Locate the cell with the specified text and output its [x, y] center coordinate. 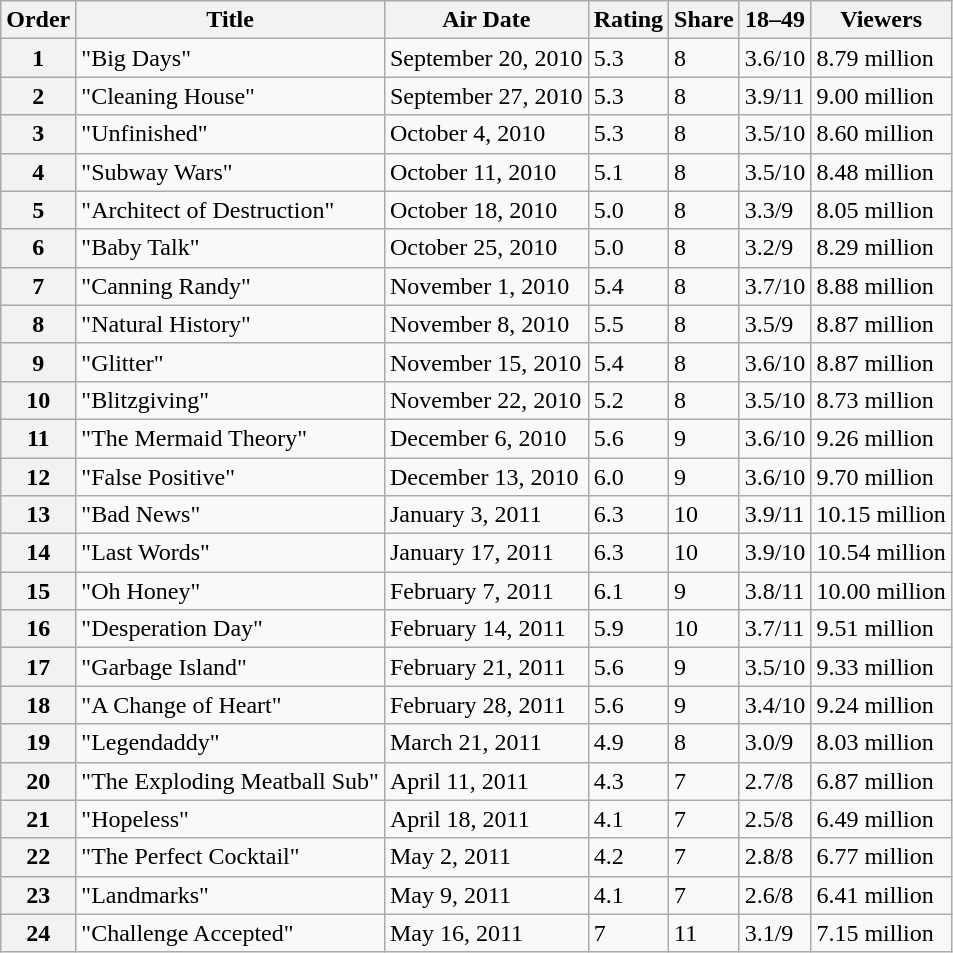
2.8/8 [775, 857]
"Garbage Island" [230, 667]
17 [38, 667]
18 [38, 705]
"Bad News" [230, 515]
5.1 [628, 172]
"The Exploding Meatball Sub" [230, 781]
"Last Words" [230, 553]
3.9/10 [775, 553]
March 21, 2011 [486, 743]
1 [38, 58]
Rating [628, 20]
16 [38, 629]
5.9 [628, 629]
January 17, 2011 [486, 553]
10.15 million [881, 515]
January 3, 2011 [486, 515]
9.26 million [881, 438]
November 22, 2010 [486, 400]
October 11, 2010 [486, 172]
"Cleaning House" [230, 96]
6.41 million [881, 895]
3.0/9 [775, 743]
February 14, 2011 [486, 629]
20 [38, 781]
6 [38, 248]
"Natural History" [230, 324]
9.51 million [881, 629]
September 27, 2010 [486, 96]
November 8, 2010 [486, 324]
Title [230, 20]
December 6, 2010 [486, 438]
15 [38, 591]
April 11, 2011 [486, 781]
13 [38, 515]
"Oh Honey" [230, 591]
"Big Days" [230, 58]
May 16, 2011 [486, 933]
3.5/9 [775, 324]
8.60 million [881, 134]
6.0 [628, 477]
4.2 [628, 857]
"Legendaddy" [230, 743]
8.05 million [881, 210]
"False Positive" [230, 477]
2.6/8 [775, 895]
5.2 [628, 400]
"Glitter" [230, 362]
February 21, 2011 [486, 667]
10.00 million [881, 591]
"Architect of Destruction" [230, 210]
February 7, 2011 [486, 591]
May 9, 2011 [486, 895]
December 13, 2010 [486, 477]
14 [38, 553]
8.29 million [881, 248]
February 28, 2011 [486, 705]
3.2/9 [775, 248]
2.7/8 [775, 781]
6.49 million [881, 819]
2.5/8 [775, 819]
Share [704, 20]
"Hopeless" [230, 819]
8.79 million [881, 58]
September 20, 2010 [486, 58]
9.24 million [881, 705]
6.87 million [881, 781]
"Baby Talk" [230, 248]
3.1/9 [775, 933]
21 [38, 819]
November 1, 2010 [486, 286]
4.3 [628, 781]
3.4/10 [775, 705]
November 15, 2010 [486, 362]
5 [38, 210]
"Blitzgiving" [230, 400]
April 18, 2011 [486, 819]
"Challenge Accepted" [230, 933]
3.8/11 [775, 591]
"Desperation Day" [230, 629]
"The Perfect Cocktail" [230, 857]
9.33 million [881, 667]
19 [38, 743]
3 [38, 134]
8.03 million [881, 743]
2 [38, 96]
9.00 million [881, 96]
"The Mermaid Theory" [230, 438]
8.48 million [881, 172]
8.88 million [881, 286]
"Canning Randy" [230, 286]
22 [38, 857]
5.5 [628, 324]
8.73 million [881, 400]
6.1 [628, 591]
"Unfinished" [230, 134]
10.54 million [881, 553]
October 25, 2010 [486, 248]
Order [38, 20]
Viewers [881, 20]
"Subway Wars" [230, 172]
4.9 [628, 743]
7.15 million [881, 933]
October 18, 2010 [486, 210]
3.3/9 [775, 210]
3.7/11 [775, 629]
"A Change of Heart" [230, 705]
9.70 million [881, 477]
"Landmarks" [230, 895]
4 [38, 172]
Air Date [486, 20]
October 4, 2010 [486, 134]
May 2, 2011 [486, 857]
12 [38, 477]
6.77 million [881, 857]
18–49 [775, 20]
3.7/10 [775, 286]
24 [38, 933]
23 [38, 895]
